Scan for the cell matching the given text and deliver its [x, y] coordinate at center. 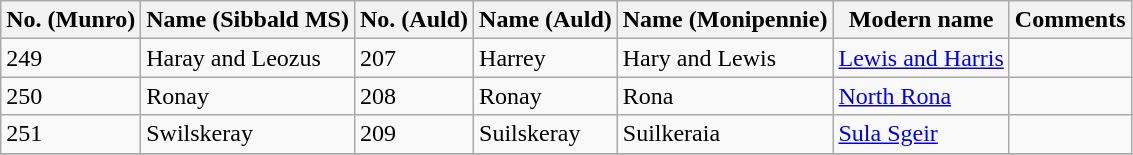
Name (Auld) [546, 20]
Name (Monipennie) [725, 20]
Lewis and Harris [921, 58]
Suilkeraia [725, 134]
208 [414, 96]
No. (Auld) [414, 20]
Haray and Leozus [248, 58]
Comments [1070, 20]
251 [71, 134]
North Rona [921, 96]
Name (Sibbald MS) [248, 20]
207 [414, 58]
Swilskeray [248, 134]
Hary and Lewis [725, 58]
Harrey [546, 58]
Suilskeray [546, 134]
Modern name [921, 20]
249 [71, 58]
No. (Munro) [71, 20]
Rona [725, 96]
Sula Sgeir [921, 134]
209 [414, 134]
250 [71, 96]
